Output the (x, y) coordinate of the center of the cell containing the given text.  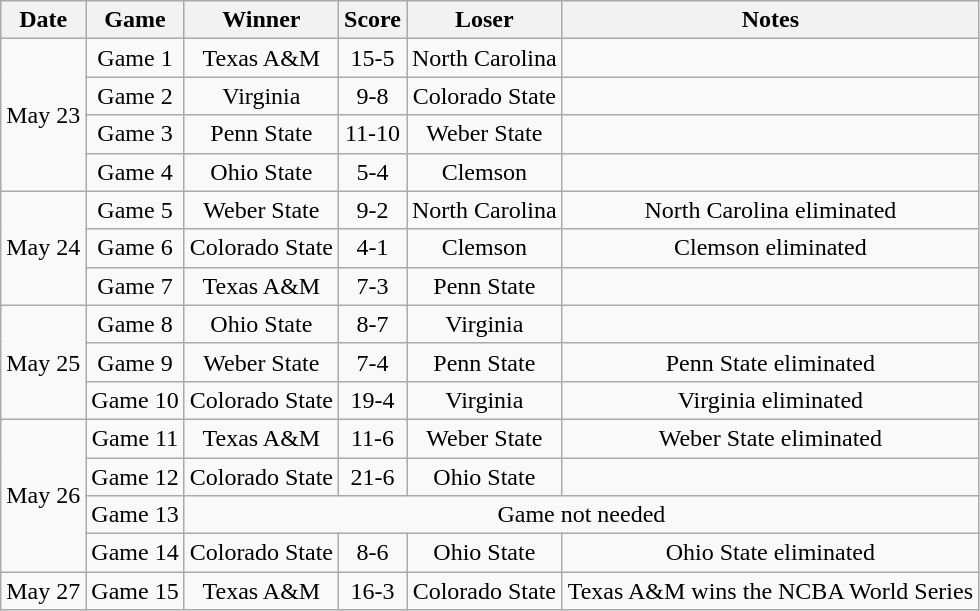
Virginia eliminated (770, 400)
Score (373, 20)
Game not needed (581, 515)
7-4 (373, 362)
8-6 (373, 553)
21-6 (373, 477)
May 26 (44, 495)
Texas A&M wins the NCBA World Series (770, 591)
Game (135, 20)
Game 3 (135, 134)
Game 15 (135, 591)
Game 6 (135, 248)
16-3 (373, 591)
Penn State eliminated (770, 362)
North Carolina eliminated (770, 210)
15-5 (373, 58)
Game 2 (135, 96)
Game 7 (135, 286)
11-6 (373, 438)
19-4 (373, 400)
8-7 (373, 324)
Game 9 (135, 362)
Date (44, 20)
Loser (484, 20)
9-2 (373, 210)
Game 11 (135, 438)
Game 10 (135, 400)
Game 5 (135, 210)
Game 14 (135, 553)
Ohio State eliminated (770, 553)
7-3 (373, 286)
11-10 (373, 134)
Clemson eliminated (770, 248)
Game 8 (135, 324)
4-1 (373, 248)
Game 1 (135, 58)
5-4 (373, 172)
9-8 (373, 96)
Game 13 (135, 515)
Game 12 (135, 477)
May 25 (44, 362)
Weber State eliminated (770, 438)
May 23 (44, 115)
May 24 (44, 248)
May 27 (44, 591)
Winner (261, 20)
Game 4 (135, 172)
Notes (770, 20)
